Determine the [x, y] coordinate at the center of the cell enclosing the given text.  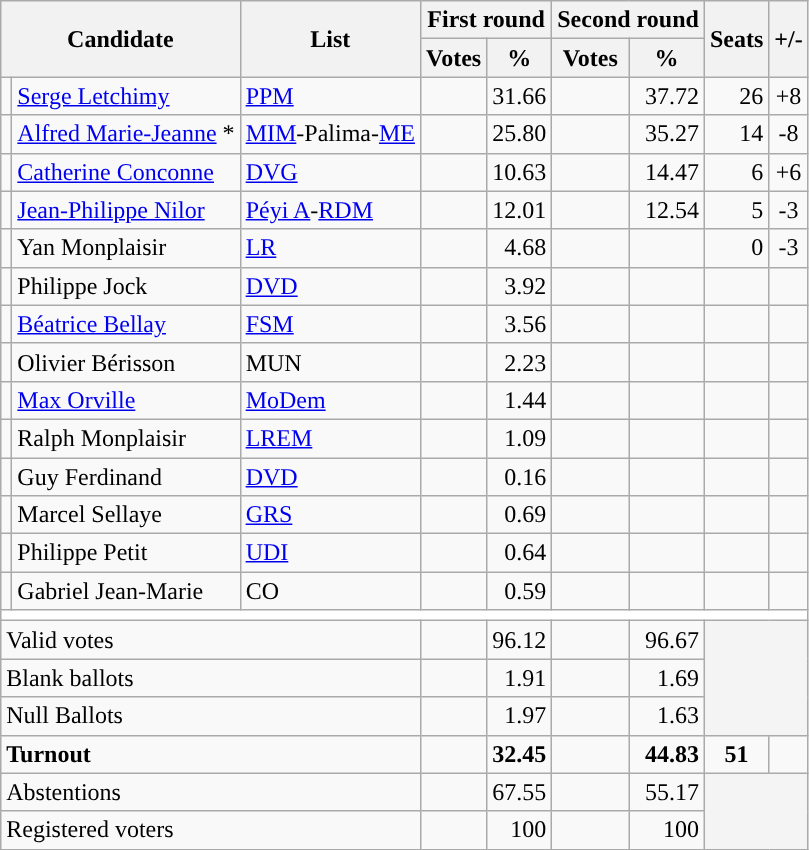
12.01 [520, 210]
3.92 [520, 286]
Second round [628, 20]
Catherine Conconne [126, 172]
Abstentions [211, 792]
FSM [330, 324]
+/- [788, 39]
Olivier Bérisson [126, 362]
Gabriel Jean-Marie [126, 591]
12.54 [667, 210]
GRS [330, 515]
Guy Ferdinand [126, 477]
Blank ballots [211, 678]
3.56 [520, 324]
Serge Letchimy [126, 96]
PPM [330, 96]
44.83 [667, 754]
Philippe Petit [126, 553]
Philippe Jock [126, 286]
67.55 [520, 792]
DVG [330, 172]
51 [736, 754]
-8 [788, 134]
MoDem [330, 400]
0.59 [520, 591]
5 [736, 210]
Péyi A-RDM [330, 210]
37.72 [667, 96]
32.45 [520, 754]
First round [486, 20]
Béatrice Bellay [126, 324]
MIM-Palima-ME [330, 134]
96.67 [667, 640]
+8 [788, 96]
Yan Monplaisir [126, 248]
14.47 [667, 172]
LREM [330, 438]
+6 [788, 172]
14 [736, 134]
Null Ballots [211, 716]
96.12 [520, 640]
UDI [330, 553]
CO [330, 591]
LR [330, 248]
1.91 [520, 678]
0.16 [520, 477]
Marcel Sellaye [126, 515]
Max Orville [126, 400]
MUN [330, 362]
Turnout [211, 754]
6 [736, 172]
Candidate [120, 39]
35.27 [667, 134]
Registered voters [211, 830]
55.17 [667, 792]
List [330, 39]
0 [736, 248]
Seats [736, 39]
1.09 [520, 438]
25.80 [520, 134]
1.69 [667, 678]
Ralph Monplaisir [126, 438]
0.69 [520, 515]
1.44 [520, 400]
26 [736, 96]
0.64 [520, 553]
4.68 [520, 248]
10.63 [520, 172]
2.23 [520, 362]
Valid votes [211, 640]
Jean-Philippe Nilor [126, 210]
1.63 [667, 716]
1.97 [520, 716]
Alfred Marie-Jeanne * [126, 134]
31.66 [520, 96]
